Capture the cell that displays the provided text and extract its (x, y) central coordinate. 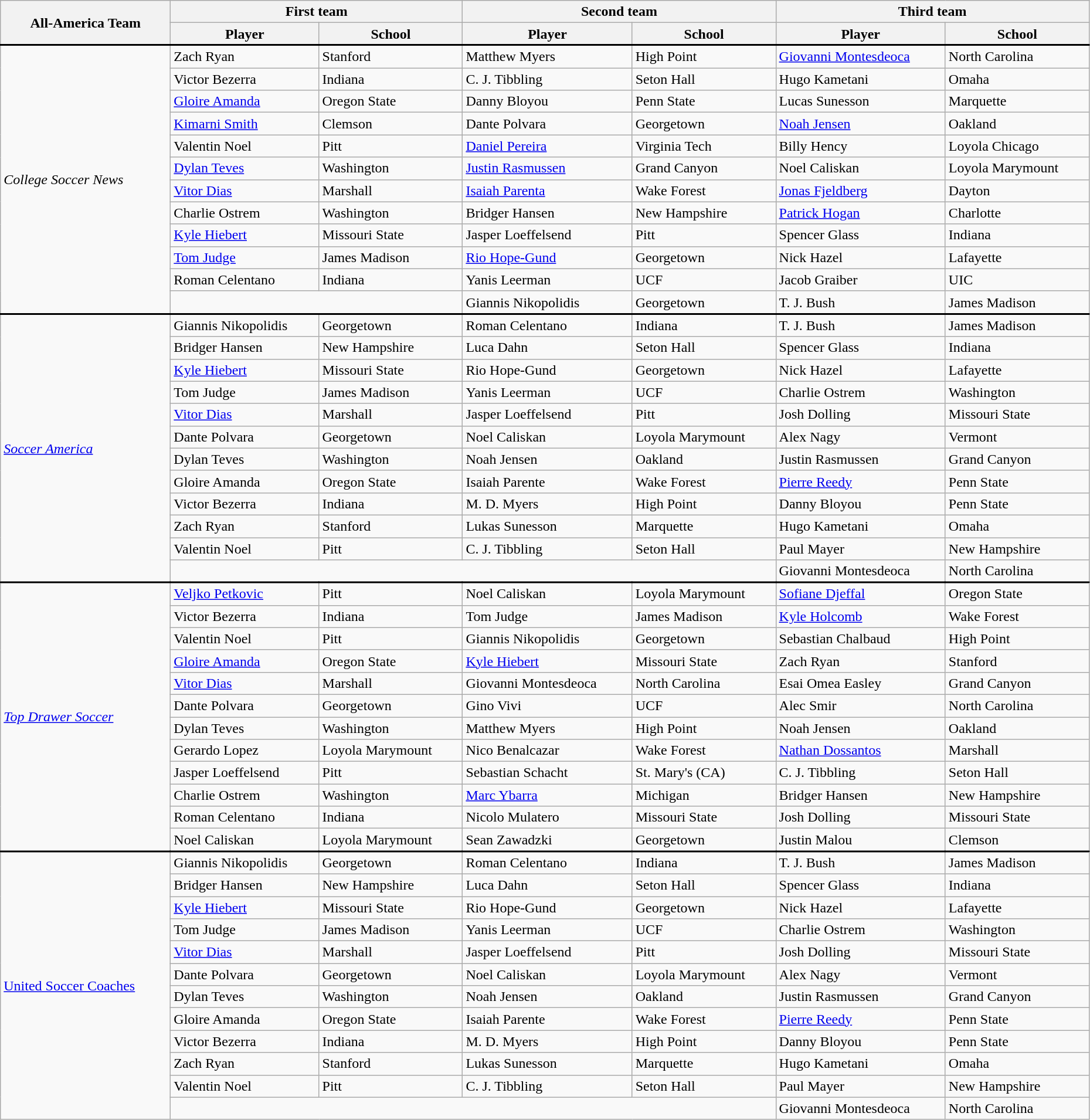
Marc Ybarra (548, 795)
United Soccer Coaches (86, 986)
Dayton (1017, 191)
Third team (932, 12)
UIC (1017, 280)
Nico Benalcazar (548, 751)
Daniel Pereira (548, 146)
Sebastian Chalbaud (861, 639)
Sean Zawadzki (548, 840)
All-America Team (86, 23)
Second team (619, 12)
Kimarni Smith (245, 124)
Jacob Graiber (861, 280)
Alec Smir (861, 705)
Gerardo Lopez (245, 751)
Michigan (704, 795)
Isaiah Parenta (548, 191)
Top Drawer Soccer (86, 717)
Soccer America (86, 448)
Esai Omea Easley (861, 683)
St. Mary's (CA) (704, 773)
First team (317, 12)
Lucas Sunesson (861, 101)
Loyola Chicago (1017, 146)
Nathan Dossantos (861, 751)
Veljko Petkovic (245, 593)
Sofiane Djeffal (861, 593)
Kyle Holcomb (861, 616)
Patrick Hogan (861, 213)
Charlotte (1017, 213)
Gino Vivi (548, 705)
Jonas Fjeldberg (861, 191)
College Soccer News (86, 179)
Justin Malou (861, 840)
Virginia Tech (704, 146)
Billy Hency (861, 146)
Nicolo Mulatero (548, 817)
Sebastian Schacht (548, 773)
